Search for the cell housing the specified text and yield its (x, y) center coordinate. 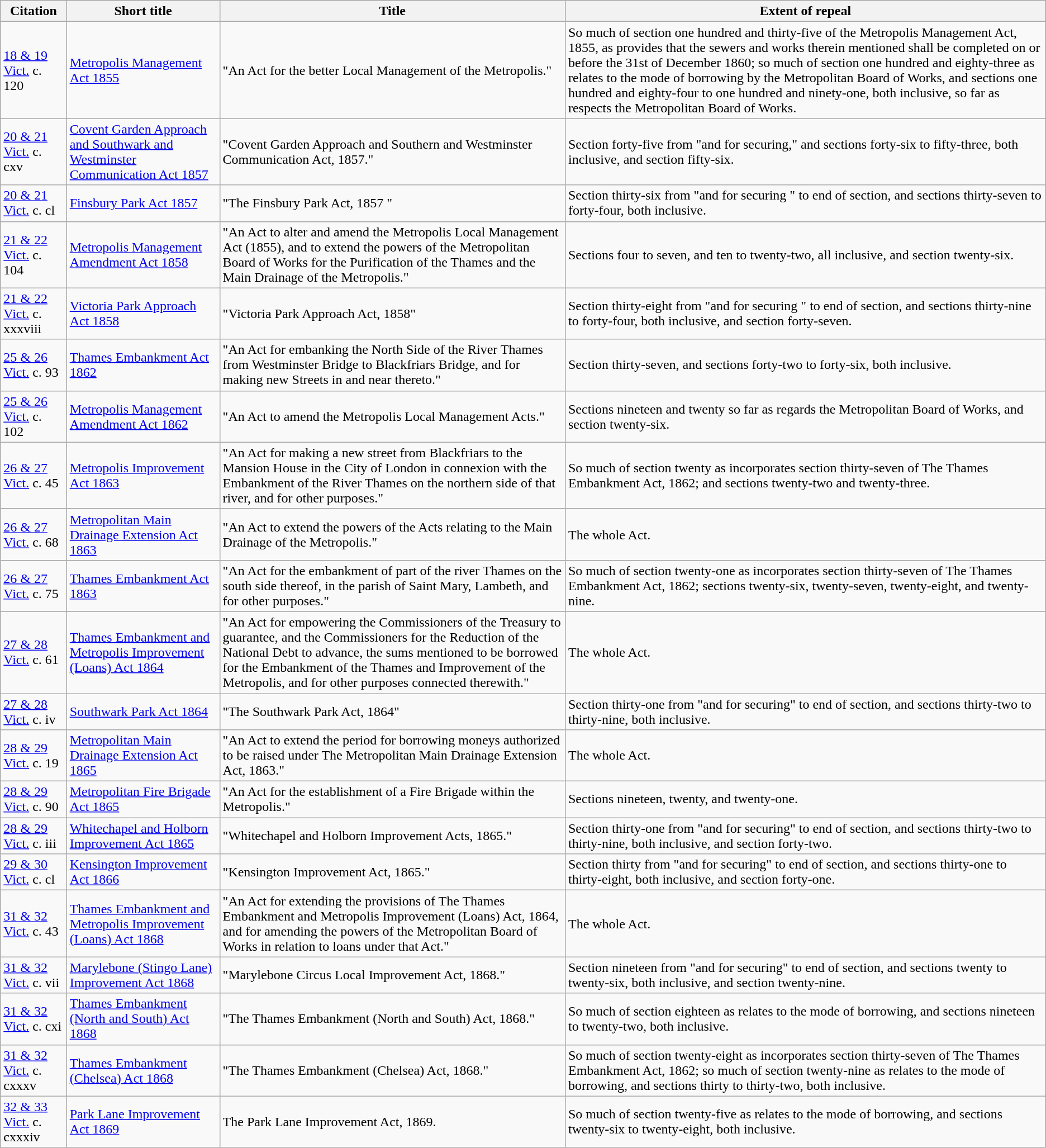
Covent Garden Approach and Southwark and Westminster Communication Act 1857 (143, 152)
"An Act for the better Local Management of the Metropolis." (392, 70)
Title (392, 11)
Citation (34, 11)
Sections four to seven, and ten to twenty-two, all inclusive, and section twenty-six. (805, 255)
32 & 33 Vict. c. cxxxiv (34, 1122)
Whitechapel and Holborn Improvement Act 1865 (143, 836)
28 & 29 Vict. c. 90 (34, 799)
"An Act for the embankment of part of the river Thames on the south side thereof, in the parish of Saint Mary, Lambeth, and for other purposes." (392, 586)
26 & 27 Vict. c. 75 (34, 586)
"Whitechapel and Holborn Improvement Acts, 1865." (392, 836)
"An Act to amend the Metropolis Local Management Acts." (392, 416)
Southwark Park Act 1864 (143, 711)
"The Finsbury Park Act, 1857 " (392, 203)
"The Thames Embankment (Chelsea) Act, 1868." (392, 1070)
"An Act to extend the powers of the Acts relating to the Main Drainage of the Metropolis." (392, 534)
Sections nineteen and twenty so far as regards the Metropolitan Board of Works, and section twenty-six. (805, 416)
29 & 30 Vict. c. cl (34, 872)
Section thirty-eight from "and for securing " to end of section, and sections thirty-nine to forty-four, both inclusive, and section forty-seven. (805, 314)
"Victoria Park Approach Act, 1858" (392, 314)
Thames Embankment Act 1862 (143, 365)
Metropolis Management Act 1855 (143, 70)
So much of section twenty-five as relates to the mode of borrowing, and sections twenty-six to twenty-eight, both inclusive. (805, 1122)
31 & 32 Vict. c. vii (34, 975)
26 & 27 Vict. c. 68 (34, 534)
25 & 26 Vict. c. 93 (34, 365)
Park Lane Improvement Act 1869 (143, 1122)
Section nineteen from "and for securing" to end of section, and sections twenty to twenty-six, both inclusive, and section twenty-nine. (805, 975)
Section thirty-seven, and sections forty-two to forty-six, both inclusive. (805, 365)
Metropolitan Main Drainage Extension Act 1863 (143, 534)
Section thirty-one from "and for securing" to end of section, and sections thirty-two to thirty-nine, both inclusive, and section forty-two. (805, 836)
Finsbury Park Act 1857 (143, 203)
Section thirty from "and for securing" to end of section, and sections thirty-one to thirty-eight, both inclusive, and section forty-one. (805, 872)
Thames Embankment (Chelsea) Act 1868 (143, 1070)
28 & 29 Vict. c. 19 (34, 756)
Metropolitan Main Drainage Extension Act 1865 (143, 756)
Thames Embankment Act 1863 (143, 586)
"Kensington Improvement Act, 1865." (392, 872)
"An Act to extend the period for borrowing moneys authorized to be raised under The Metropolitan Main Drainage Extension Act, 1863." (392, 756)
26 & 27 Vict. c. 45 (34, 475)
20 & 21 Vict. c. cl (34, 203)
Section thirty-six from "and for securing " to end of section, and sections thirty-seven to forty-four, both inclusive. (805, 203)
21 & 22 Vict. c. xxxviii (34, 314)
So much of section twenty as incorporates section thirty-seven of The Thames Embankment Act, 1862; and sections twenty-two and twenty-three. (805, 475)
Metropolis Management Amendment Act 1858 (143, 255)
"An Act for the establishment of a Fire Brigade within the Metropolis." (392, 799)
So much of section eighteen as relates to the mode of borrowing, and sections nineteen to twenty-two, both inclusive. (805, 1019)
31 & 32 Vict. c. cxi (34, 1019)
Kensington Improvement Act 1866 (143, 872)
20 & 21 Vict. c. cxv (34, 152)
"The Thames Embankment (North and South) Act, 1868." (392, 1019)
27 & 28 Vict. c. 61 (34, 652)
Short title (143, 11)
Metropolis Management Amendment Act 1862 (143, 416)
The Park Lane Improvement Act, 1869. (392, 1122)
Marylebone (Stingo Lane) Improvement Act 1868 (143, 975)
"Covent Garden Approach and Southern and Westminster Communication Act, 1857." (392, 152)
21 & 22 Vict. c. 104 (34, 255)
27 & 28 Vict. c. iv (34, 711)
Metropolis Improvement Act 1863 (143, 475)
Thames Embankment and Metropolis Improvement (Loans) Act 1864 (143, 652)
Thames Embankment and Metropolis Improvement (Loans) Act 1868 (143, 923)
Section thirty-one from "and for securing" to end of section, and sections thirty-two to thirty-nine, both inclusive. (805, 711)
28 & 29 Vict. c. iii (34, 836)
Metropolitan Fire Brigade Act 1865 (143, 799)
31 & 32 Vict. c. cxxxv (34, 1070)
"Marylebone Circus Local Improvement Act, 1868." (392, 975)
Victoria Park Approach Act 1858 (143, 314)
Thames Embankment (North and South) Act 1868 (143, 1019)
18 & 19 Vict. c. 120 (34, 70)
31 & 32 Vict. c. 43 (34, 923)
Sections nineteen, twenty, and twenty-one. (805, 799)
25 & 26 Vict. c. 102 (34, 416)
"The Southwark Park Act, 1864" (392, 711)
Section forty-five from "and for securing," and sections forty-six to fifty-three, both inclusive, and section fifty-six. (805, 152)
Extent of repeal (805, 11)
